Pinpoint the cell where the given text exists, returning its [x, y] midpoint coordinate. 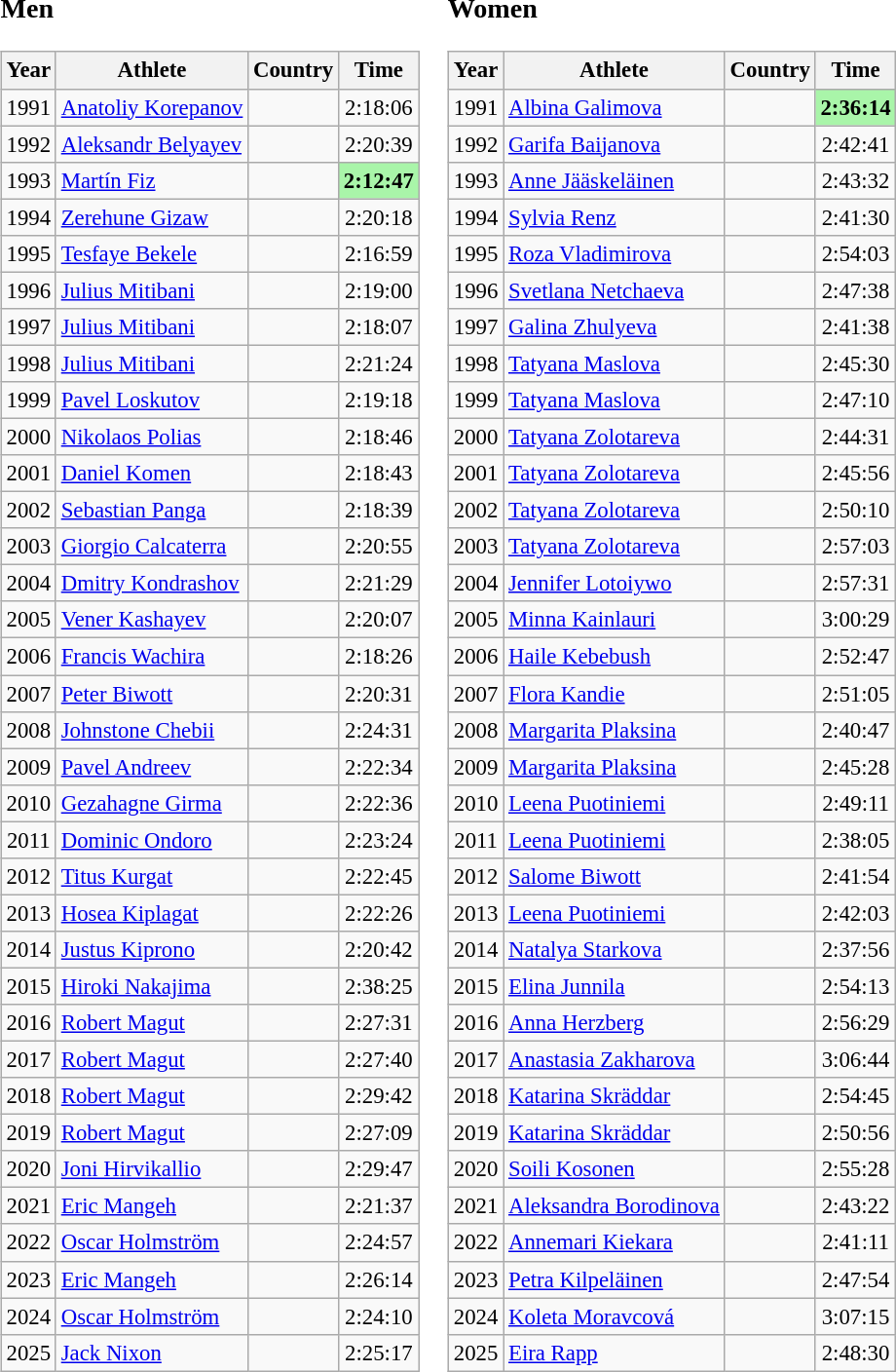
3:06:44 [855, 1059]
2:20:18 [380, 217]
2:49:11 [855, 803]
2:19:18 [380, 400]
Anna Herzberg [615, 1023]
2:24:10 [380, 1316]
Albina Galimova [615, 107]
2:54:13 [855, 986]
2:27:09 [380, 1133]
2:25:17 [380, 1353]
3:00:29 [855, 620]
2:20:39 [380, 144]
2:18:07 [380, 327]
2:54:45 [855, 1096]
Vener Kashayev [152, 620]
2:18:43 [380, 474]
2:40:47 [855, 730]
2:57:31 [855, 584]
Jack Nixon [152, 1353]
2:18:06 [380, 107]
Pavel Loskutov [152, 400]
2:27:31 [380, 1023]
2:22:34 [380, 767]
Haile Kebebush [615, 657]
2:56:29 [855, 1023]
2:27:40 [380, 1059]
2:16:59 [380, 253]
Aleksandra Borodinova [615, 1206]
Dominic Ondoro [152, 840]
2:50:10 [855, 511]
2:50:56 [855, 1133]
2:22:45 [380, 876]
Titus Kurgat [152, 876]
Garifa Baijanova [615, 144]
Daniel Komen [152, 474]
2:18:39 [380, 511]
2:43:22 [855, 1206]
2:41:30 [855, 217]
Hosea Kiplagat [152, 913]
Hiroki Nakajima [152, 986]
2:38:05 [855, 840]
2:24:31 [380, 730]
2:44:31 [855, 437]
Anastasia Zakharova [615, 1059]
2:21:24 [380, 363]
2:23:24 [380, 840]
Giorgio Calcaterra [152, 547]
2:26:14 [380, 1279]
2:45:30 [855, 363]
Gezahagne Girma [152, 803]
Koleta Moravcová [615, 1316]
2:18:46 [380, 437]
Dmitry Kondrashov [152, 584]
2:20:42 [380, 950]
Soili Kosonen [615, 1169]
Zerehune Gizaw [152, 217]
2:36:14 [855, 107]
Nikolaos Polias [152, 437]
2:48:30 [855, 1353]
2:41:11 [855, 1242]
Natalya Starkova [615, 950]
Annemari Kiekara [615, 1242]
Pavel Andreev [152, 767]
2:42:03 [855, 913]
Flora Kandie [615, 693]
3:07:15 [855, 1316]
2:51:05 [855, 693]
Svetlana Netchaeva [615, 290]
2:47:10 [855, 400]
2:45:28 [855, 767]
Salome Biwott [615, 876]
2:22:36 [380, 803]
Peter Biwott [152, 693]
2:22:26 [380, 913]
Anne Jääskeläinen [615, 180]
Aleksandr Belyayev [152, 144]
Anatoliy Korepanov [152, 107]
Tesfaye Bekele [152, 253]
2:41:38 [855, 327]
2:29:47 [380, 1169]
2:47:54 [855, 1279]
Galina Zhulyeva [615, 327]
2:42:41 [855, 144]
2:43:32 [855, 180]
Jennifer Lotoiywo [615, 584]
2:57:03 [855, 547]
2:24:57 [380, 1242]
2:55:28 [855, 1169]
2:47:38 [855, 290]
2:20:31 [380, 693]
Martín Fiz [152, 180]
2:21:37 [380, 1206]
2:18:26 [380, 657]
2:21:29 [380, 584]
2:20:07 [380, 620]
Petra Kilpeläinen [615, 1279]
2:52:47 [855, 657]
Roza Vladimirova [615, 253]
2:12:47 [380, 180]
2:19:00 [380, 290]
2:20:55 [380, 547]
Sylvia Renz [615, 217]
Francis Wachira [152, 657]
Eira Rapp [615, 1353]
Minna Kainlauri [615, 620]
2:29:42 [380, 1096]
2:41:54 [855, 876]
Sebastian Panga [152, 511]
Elina Junnila [615, 986]
2:54:03 [855, 253]
2:38:25 [380, 986]
Johnstone Chebii [152, 730]
2:45:56 [855, 474]
Justus Kiprono [152, 950]
2:37:56 [855, 950]
Joni Hirvikallio [152, 1169]
